For the text-containing cell, return its midpoint in (x, y) coordinate format. 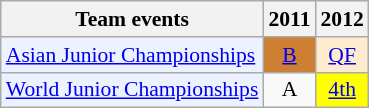
2011 (289, 19)
Asian Junior Championships (132, 55)
A (289, 90)
QF (342, 55)
B (289, 55)
Team events (132, 19)
2012 (342, 19)
World Junior Championships (132, 90)
4th (342, 90)
